Detect which cell encompasses the target text, then output its (X, Y) center coordinate. 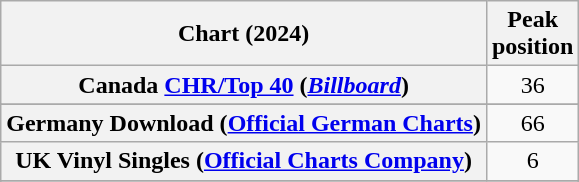
Canada CHR/Top 40 (Billboard) (244, 85)
66 (532, 123)
Peakposition (532, 34)
36 (532, 85)
Germany Download (Official German Charts) (244, 123)
6 (532, 161)
Chart (2024) (244, 34)
UK Vinyl Singles (Official Charts Company) (244, 161)
